For the text-containing cell, return its midpoint in [x, y] coordinate format. 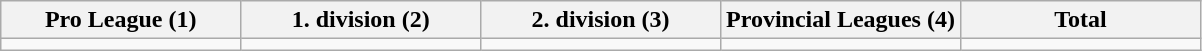
Pro League (1) [121, 20]
Provincial Leagues (4) [841, 20]
Total [1080, 20]
1. division (2) [361, 20]
2. division (3) [601, 20]
